Return [x, y] of the center of cell containing provided text 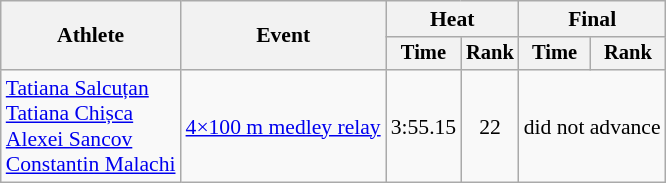
4×100 m medley relay [284, 126]
Event [284, 36]
Final [592, 19]
3:55.15 [424, 126]
Tatiana SalcuțanTatiana ChișcaAlexei SancovConstantin Malachi [91, 126]
Athlete [91, 36]
did not advance [592, 126]
22 [490, 126]
Heat [452, 19]
